From the cell containing the given text, extract its center point as [x, y] coordinate. 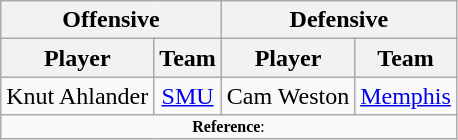
Knut Ahlander [78, 96]
Offensive [112, 20]
SMU [188, 96]
Defensive [338, 20]
Memphis [406, 96]
Cam Weston [288, 96]
Reference: [229, 127]
